Provide the [X, Y] coordinate of the cell's center where the given text is located.  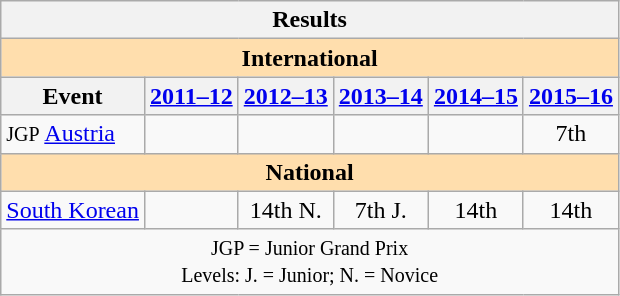
14th N. [286, 210]
Event [73, 96]
7th J. [380, 210]
JGP = Junior Grand Prix Levels: J. = Junior; N. = Novice [310, 262]
2012–13 [286, 96]
International [310, 58]
2011–12 [191, 96]
2015–16 [570, 96]
South Korean [73, 210]
2014–15 [476, 96]
Results [310, 20]
National [310, 172]
JGP Austria [73, 134]
2013–14 [380, 96]
7th [570, 134]
